Pinpoint the cell where the given text exists, returning its (X, Y) midpoint coordinate. 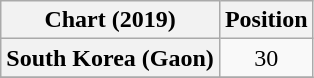
South Korea (Gaon) (110, 58)
Chart (2019) (110, 20)
30 (266, 58)
Position (266, 20)
